Determine the [X, Y] coordinate at the center of the cell enclosing the given text.  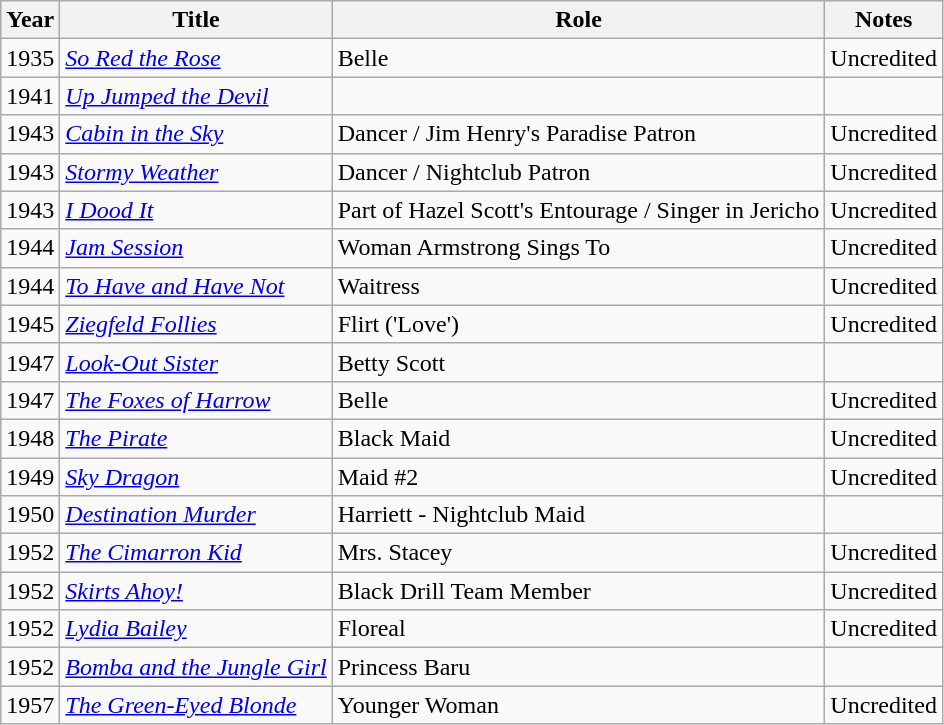
Cabin in the Sky [196, 134]
Notes [884, 20]
The Foxes of Harrow [196, 400]
So Red the Rose [196, 58]
The Pirate [196, 438]
Floreal [578, 629]
Destination Murder [196, 515]
Lydia Bailey [196, 629]
1941 [30, 96]
Stormy Weather [196, 172]
Mrs. Stacey [578, 553]
Role [578, 20]
Harriett - Nightclub Maid [578, 515]
Bomba and the Jungle Girl [196, 667]
1945 [30, 324]
1948 [30, 438]
Up Jumped the Devil [196, 96]
1949 [30, 477]
Ziegfeld Follies [196, 324]
Title [196, 20]
Black Maid [578, 438]
Flirt ('Love') [578, 324]
Look-Out Sister [196, 362]
Woman Armstrong Sings To [578, 248]
1957 [30, 705]
Sky Dragon [196, 477]
The Cimarron Kid [196, 553]
To Have and Have Not [196, 286]
1950 [30, 515]
The Green-Eyed Blonde [196, 705]
Jam Session [196, 248]
Black Drill Team Member [578, 591]
Maid #2 [578, 477]
1935 [30, 58]
I Dood It [196, 210]
Dancer / Nightclub Patron [578, 172]
Princess Baru [578, 667]
Betty Scott [578, 362]
Waitress [578, 286]
Younger Woman [578, 705]
Skirts Ahoy! [196, 591]
Dancer / Jim Henry's Paradise Patron [578, 134]
Part of Hazel Scott's Entourage / Singer in Jericho [578, 210]
Year [30, 20]
